Find where the given text appears and provide that cell's center as [x, y] coordinate. 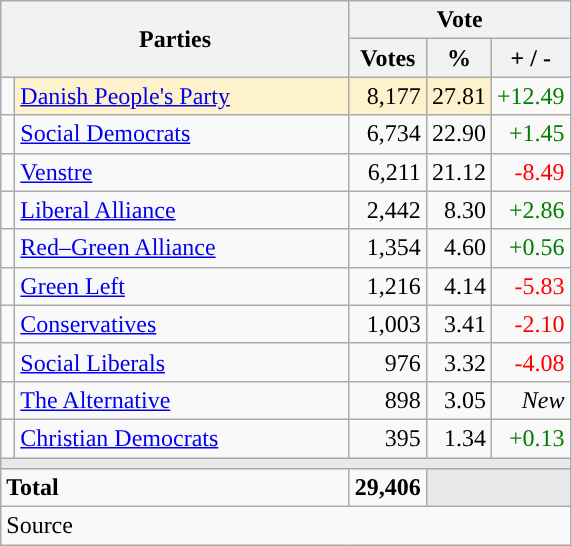
+0.13 [530, 438]
Red–Green Alliance [182, 248]
Source [286, 526]
+ / - [530, 58]
Conservatives [182, 324]
Social Liberals [182, 362]
Liberal Alliance [182, 210]
New [530, 400]
% [458, 58]
2,442 [388, 210]
1,354 [388, 248]
+2.86 [530, 210]
3.05 [458, 400]
21.12 [458, 172]
27.81 [458, 96]
+1.45 [530, 134]
3.41 [458, 324]
-5.83 [530, 286]
+12.49 [530, 96]
29,406 [388, 488]
Votes [388, 58]
Venstre [182, 172]
898 [388, 400]
22.90 [458, 134]
1.34 [458, 438]
Total [176, 488]
The Alternative [182, 400]
-4.08 [530, 362]
Parties [176, 39]
Vote [460, 20]
8,177 [388, 96]
6,734 [388, 134]
Social Democrats [182, 134]
4.14 [458, 286]
-8.49 [530, 172]
6,211 [388, 172]
Danish People's Party [182, 96]
Christian Democrats [182, 438]
976 [388, 362]
395 [388, 438]
8.30 [458, 210]
3.32 [458, 362]
1,003 [388, 324]
-2.10 [530, 324]
4.60 [458, 248]
+0.56 [530, 248]
1,216 [388, 286]
Green Left [182, 286]
